Identify which cell holds the provided text, then report its [X, Y] central coordinate. 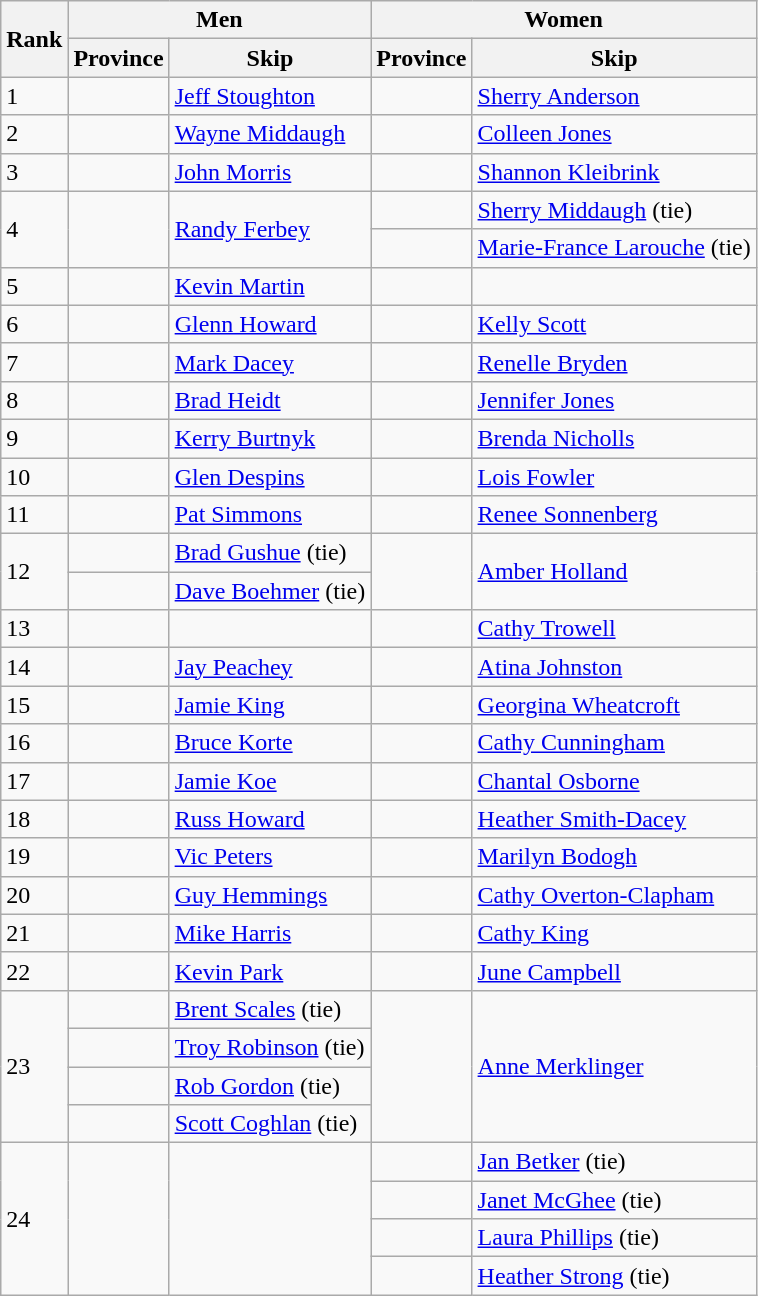
Wayne Middaugh [270, 134]
June Campbell [614, 971]
11 [34, 515]
20 [34, 895]
Brent Scales (tie) [270, 1009]
Chantal Osborne [614, 781]
Marie-France Larouche (tie) [614, 248]
Cathy King [614, 933]
10 [34, 477]
Atina Johnston [614, 667]
2 [34, 134]
Marilyn Bodogh [614, 857]
Heather Strong (tie) [614, 1276]
22 [34, 971]
Brenda Nicholls [614, 438]
Colleen Jones [614, 134]
19 [34, 857]
Cathy Cunningham [614, 743]
Renelle Bryden [614, 362]
8 [34, 400]
Pat Simmons [270, 515]
Shannon Kleibrink [614, 172]
Kevin Martin [270, 286]
Brad Heidt [270, 400]
Sherry Anderson [614, 96]
Russ Howard [270, 819]
13 [34, 629]
Georgina Wheatcroft [614, 705]
4 [34, 229]
18 [34, 819]
Cathy Trowell [614, 629]
John Morris [270, 172]
Heather Smith-Dacey [614, 819]
Janet McGhee (tie) [614, 1200]
Glenn Howard [270, 324]
3 [34, 172]
Jennifer Jones [614, 400]
6 [34, 324]
14 [34, 667]
Kerry Burtnyk [270, 438]
Women [564, 20]
Kelly Scott [614, 324]
24 [34, 1219]
Sherry Middaugh (tie) [614, 210]
Amber Holland [614, 572]
Mike Harris [270, 933]
Jan Betker (tie) [614, 1162]
21 [34, 933]
Randy Ferbey [270, 229]
17 [34, 781]
Jamie Koe [270, 781]
Jay Peachey [270, 667]
Rank [34, 39]
Guy Hemmings [270, 895]
7 [34, 362]
Mark Dacey [270, 362]
Rob Gordon (tie) [270, 1085]
5 [34, 286]
Glen Despins [270, 477]
Cathy Overton-Clapham [614, 895]
Dave Boehmer (tie) [270, 591]
Vic Peters [270, 857]
Lois Fowler [614, 477]
Anne Merklinger [614, 1066]
Jeff Stoughton [270, 96]
16 [34, 743]
1 [34, 96]
9 [34, 438]
12 [34, 572]
Jamie King [270, 705]
Troy Robinson (tie) [270, 1047]
15 [34, 705]
Scott Coghlan (tie) [270, 1124]
Kevin Park [270, 971]
Men [220, 20]
Laura Phillips (tie) [614, 1238]
23 [34, 1066]
Brad Gushue (tie) [270, 553]
Bruce Korte [270, 743]
Renee Sonnenberg [614, 515]
